Determine the (X, Y) coordinate at the center of the cell enclosing the given text.  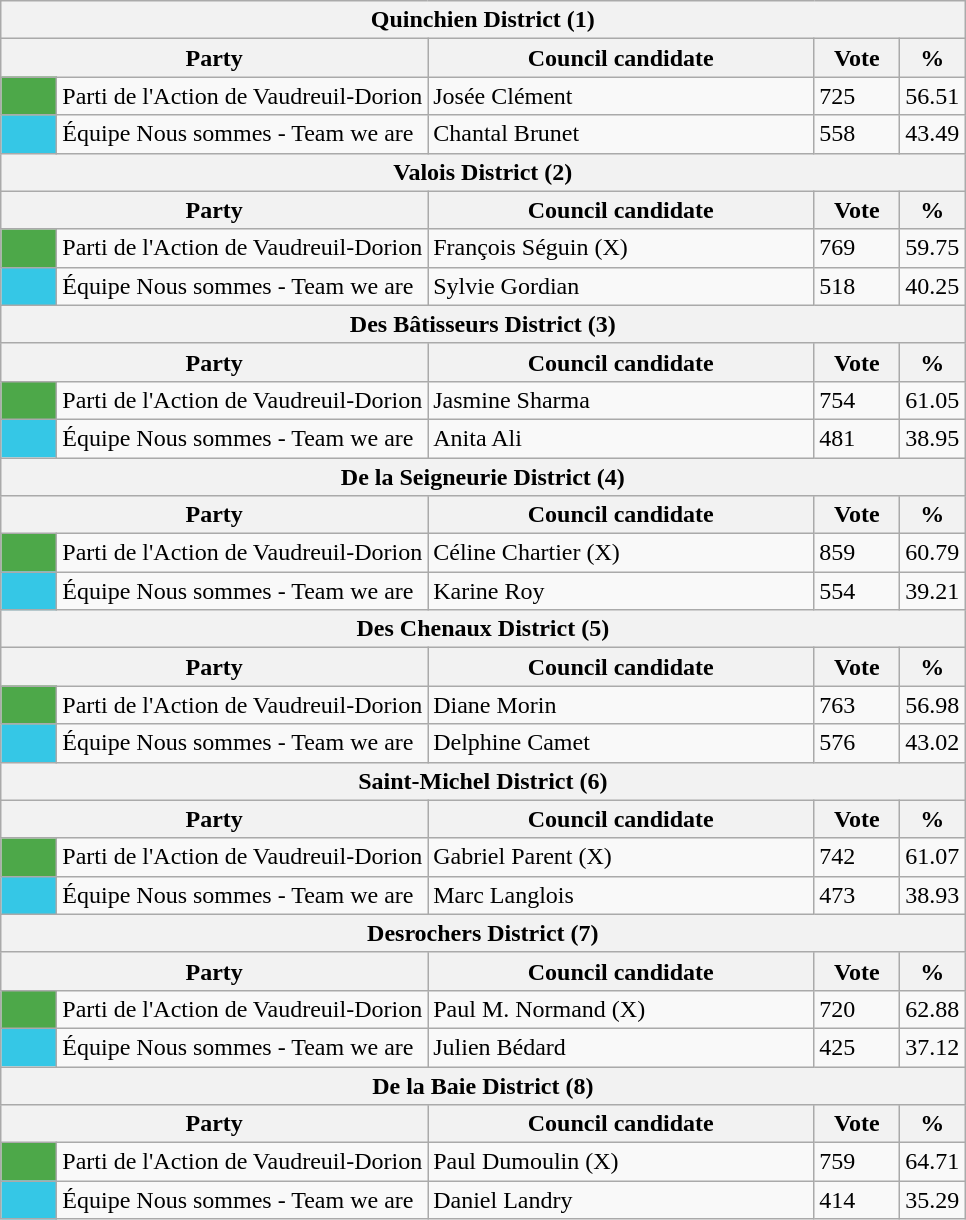
Quinchien District (1) (483, 20)
43.02 (932, 743)
Paul Dumoulin (X) (621, 1162)
576 (857, 743)
554 (857, 591)
Gabriel Parent (X) (621, 857)
414 (857, 1200)
Sylvie Gordian (621, 286)
Paul M. Normand (X) (621, 1009)
Josée Clément (621, 96)
742 (857, 857)
Chantal Brunet (621, 134)
Diane Morin (621, 705)
759 (857, 1162)
754 (857, 400)
39.21 (932, 591)
François Séguin (X) (621, 248)
56.51 (932, 96)
Des Bâtisseurs District (3) (483, 324)
62.88 (932, 1009)
Daniel Landry (621, 1200)
769 (857, 248)
Des Chenaux District (5) (483, 629)
Desrochers District (7) (483, 933)
61.05 (932, 400)
56.98 (932, 705)
Jasmine Sharma (621, 400)
Julien Bédard (621, 1047)
425 (857, 1047)
725 (857, 96)
763 (857, 705)
61.07 (932, 857)
De la Baie District (8) (483, 1085)
Céline Chartier (X) (621, 553)
859 (857, 553)
Karine Roy (621, 591)
Saint-Michel District (6) (483, 781)
De la Seigneurie District (4) (483, 477)
35.29 (932, 1200)
518 (857, 286)
60.79 (932, 553)
40.25 (932, 286)
Marc Langlois (621, 895)
59.75 (932, 248)
558 (857, 134)
473 (857, 895)
43.49 (932, 134)
720 (857, 1009)
64.71 (932, 1162)
481 (857, 438)
Delphine Camet (621, 743)
38.95 (932, 438)
37.12 (932, 1047)
Anita Ali (621, 438)
38.93 (932, 895)
Valois District (2) (483, 172)
